Extract the [x, y] coordinate from the center of the cell holding the provided text.  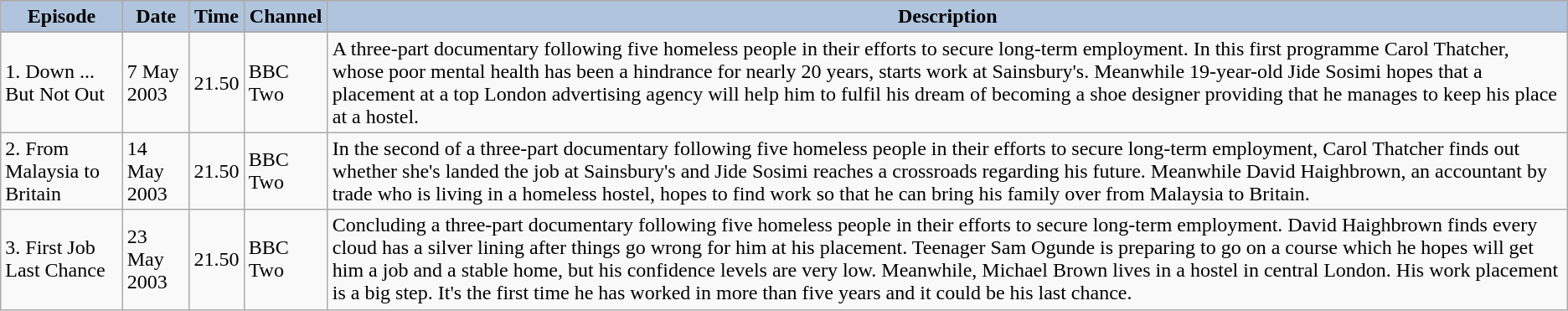
2. From Malaysia to Britain [62, 171]
Channel [286, 17]
23 May 2003 [156, 260]
1. Down ... But Not Out [62, 82]
Date [156, 17]
Description [947, 17]
Time [216, 17]
Episode [62, 17]
7 May 2003 [156, 82]
3. First Job Last Chance [62, 260]
14 May 2003 [156, 171]
